Locate the cell with the specified text and output its (x, y) center coordinate. 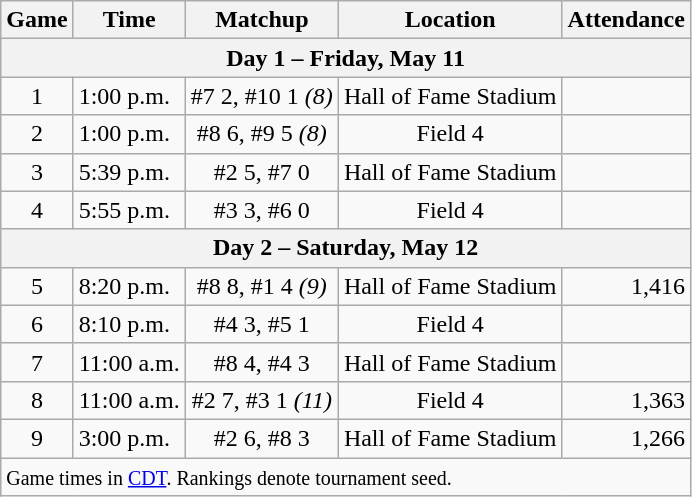
8 (37, 400)
5 (37, 286)
Day 1 – Friday, May 11 (346, 58)
3:00 p.m. (129, 438)
5:55 p.m. (129, 210)
Time (129, 20)
1,363 (626, 400)
9 (37, 438)
Game times in CDT. Rankings denote tournament seed. (346, 477)
#8 4, #4 3 (262, 362)
#8 8, #1 4 (9) (262, 286)
#2 7, #3 1 (11) (262, 400)
5:39 p.m. (129, 172)
Game (37, 20)
2 (37, 134)
#2 6, #8 3 (262, 438)
#2 5, #7 0 (262, 172)
#8 6, #9 5 (8) (262, 134)
Attendance (626, 20)
8:20 p.m. (129, 286)
#3 3, #6 0 (262, 210)
6 (37, 324)
1 (37, 96)
Matchup (262, 20)
Location (450, 20)
4 (37, 210)
Day 2 – Saturday, May 12 (346, 248)
8:10 p.m. (129, 324)
3 (37, 172)
#7 2, #10 1 (8) (262, 96)
1,416 (626, 286)
#4 3, #5 1 (262, 324)
7 (37, 362)
1,266 (626, 438)
